Search for the cell housing the specified text and yield its (x, y) center coordinate. 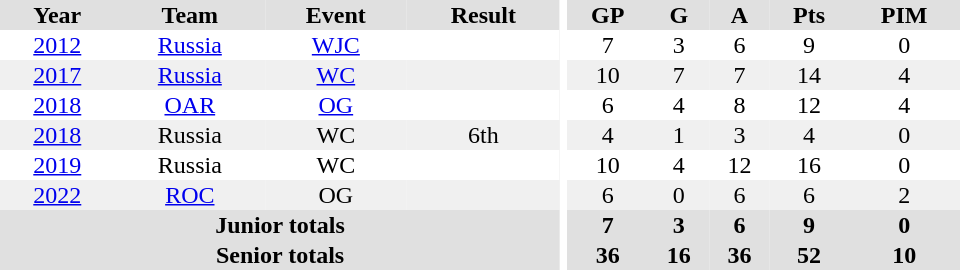
Pts (810, 15)
14 (810, 75)
PIM (904, 15)
G (678, 15)
OAR (190, 105)
8 (740, 105)
2019 (58, 165)
ROC (190, 195)
1 (678, 135)
WJC (336, 45)
2017 (58, 75)
52 (810, 255)
GP (608, 15)
A (740, 15)
Event (336, 15)
Senior totals (280, 255)
Result (484, 15)
Year (58, 15)
2022 (58, 195)
2012 (58, 45)
Team (190, 15)
2 (904, 195)
6th (484, 135)
Junior totals (280, 225)
